Provide the (X, Y) coordinate of the cell's center where the given text is located.  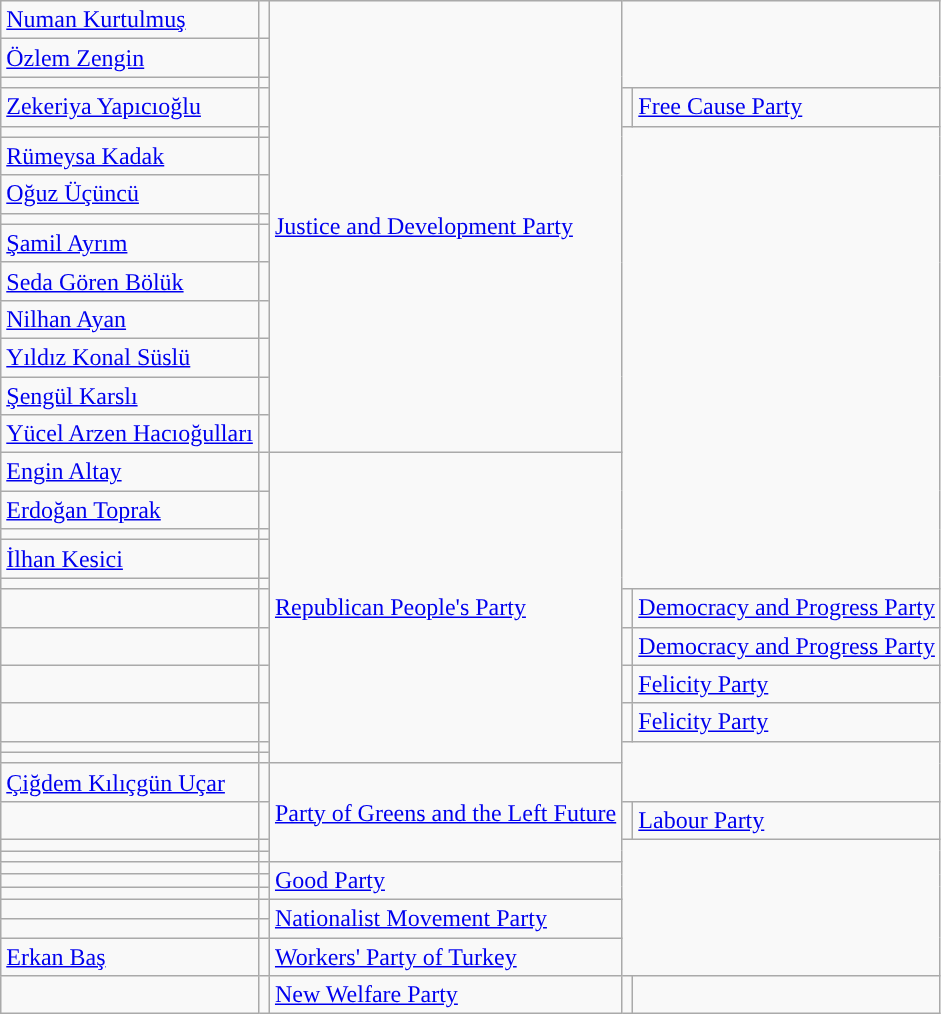
Çiğdem Kılıçgün Uçar (130, 782)
Erdoğan Toprak (130, 510)
Labour Party (787, 820)
Numan Kurtulmuş (130, 20)
Seda Gören Bölük (130, 281)
Nilhan Ayan (130, 319)
Yıldız Konal Süslü (130, 357)
Good Party (445, 881)
Free Cause Party (787, 107)
Nationalist Movement Party (445, 919)
Özlem Zengin (130, 58)
Workers' Party of Turkey (445, 957)
Yücel Arzen Hacıoğulları (130, 434)
Republican People's Party (445, 608)
Oğuz Üçüncü (130, 194)
New Welfare Party (445, 995)
Party of Greens and the Left Future (445, 812)
Şamil Ayrım (130, 243)
İlhan Kesici (130, 559)
Şengül Karslı (130, 395)
Zekeriya Yapıcıoğlu (130, 107)
Engin Altay (130, 472)
Justice and Development Party (445, 227)
Rümeysa Kadak (130, 156)
Erkan Baş (130, 957)
